Find where the given text appears and provide that cell's center as (X, Y) coordinate. 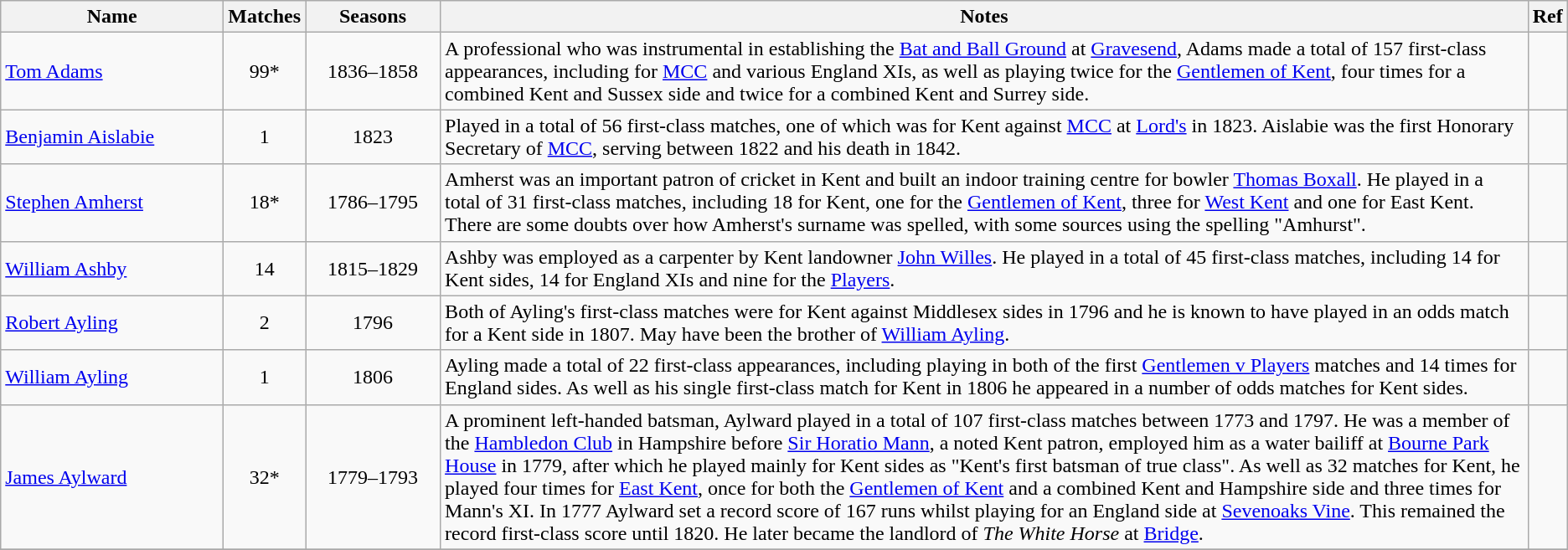
William Ashby (112, 268)
2 (265, 323)
18* (265, 203)
1836–1858 (374, 71)
99* (265, 71)
Matches (265, 17)
Notes (985, 17)
1815–1829 (374, 268)
Stephen Amherst (112, 203)
Tom Adams (112, 71)
Benjamin Aislabie (112, 137)
1779–1793 (374, 477)
Name (112, 17)
1823 (374, 137)
Seasons (374, 17)
1796 (374, 323)
14 (265, 268)
32* (265, 477)
1786–1795 (374, 203)
Robert Ayling (112, 323)
Ref (1548, 17)
James Aylward (112, 477)
1806 (374, 377)
William Ayling (112, 377)
